Pinpoint the cell where the given text exists, returning its [X, Y] midpoint coordinate. 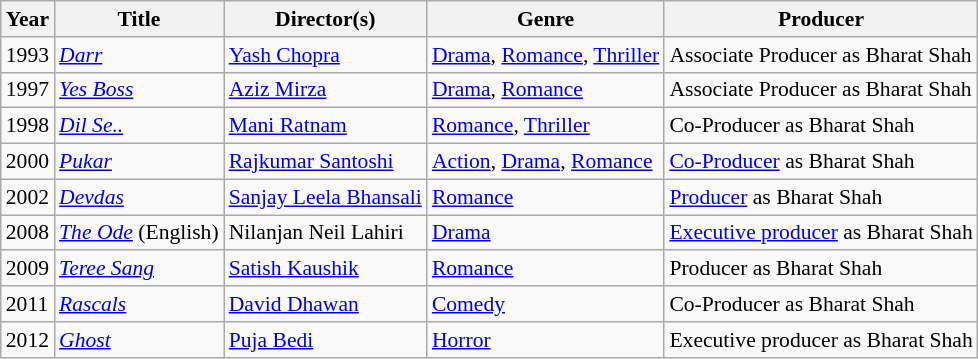
2008 [28, 233]
Satish Kaushik [326, 269]
2012 [28, 340]
Drama, Romance [546, 90]
Ghost [139, 340]
Romance, Thriller [546, 126]
Rajkumar Santoshi [326, 162]
Producer [820, 19]
Title [139, 19]
Pukar [139, 162]
1998 [28, 126]
Mani Ratnam [326, 126]
Genre [546, 19]
2009 [28, 269]
Year [28, 19]
Aziz Mirza [326, 90]
Yes Boss [139, 90]
1997 [28, 90]
Nilanjan Neil Lahiri [326, 233]
1993 [28, 55]
Drama [546, 233]
Drama, Romance, Thriller [546, 55]
2002 [28, 197]
The Ode (English) [139, 233]
Dil Se.. [139, 126]
Director(s) [326, 19]
Darr [139, 55]
2000 [28, 162]
Action, Drama, Romance [546, 162]
David Dhawan [326, 304]
Sanjay Leela Bhansali [326, 197]
Comedy [546, 304]
Yash Chopra [326, 55]
Puja Bedi [326, 340]
Horror [546, 340]
Devdas [139, 197]
Teree Sang [139, 269]
2011 [28, 304]
Rascals [139, 304]
